Return (x, y) of the center of cell containing provided text 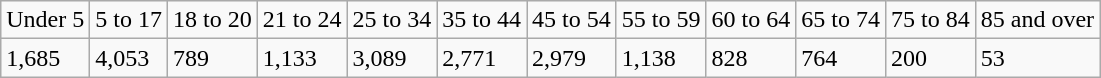
85 and over (1037, 20)
45 to 54 (571, 20)
25 to 34 (392, 20)
53 (1037, 58)
60 to 64 (751, 20)
75 to 84 (930, 20)
21 to 24 (302, 20)
4,053 (129, 58)
55 to 59 (661, 20)
65 to 74 (841, 20)
200 (930, 58)
2,979 (571, 58)
18 to 20 (213, 20)
5 to 17 (129, 20)
3,089 (392, 58)
789 (213, 58)
828 (751, 58)
2,771 (482, 58)
1,133 (302, 58)
764 (841, 58)
1,685 (46, 58)
Under 5 (46, 20)
1,138 (661, 58)
35 to 44 (482, 20)
